Provide the [x, y] coordinate of the cell's center where the given text is located.  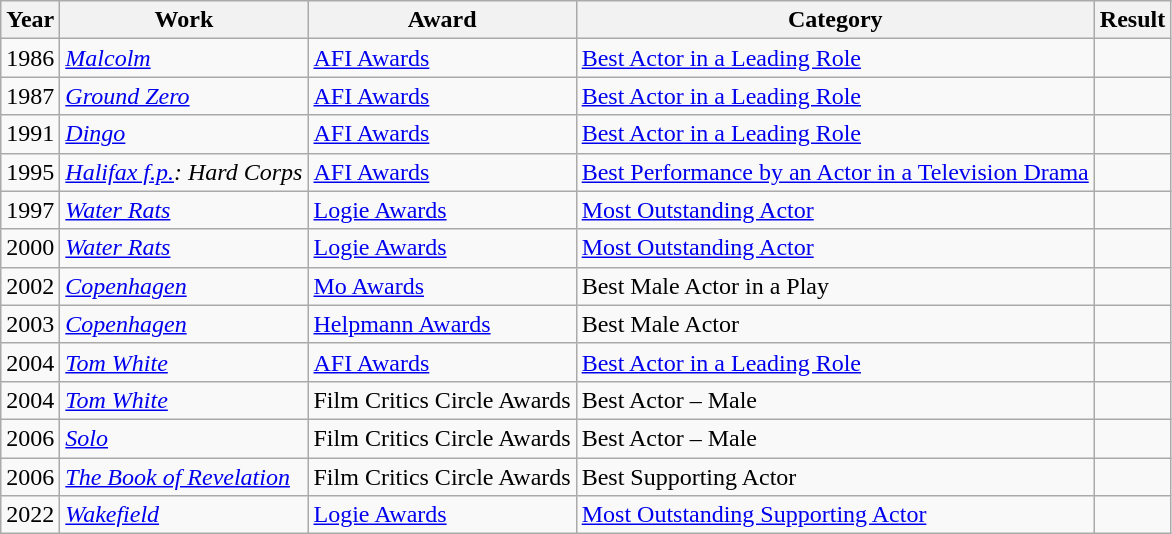
Helpmann Awards [442, 324]
1987 [30, 96]
1997 [30, 210]
Result [1132, 20]
Best Supporting Actor [835, 477]
Year [30, 20]
Wakefield [184, 515]
Award [442, 20]
Best Male Actor in a Play [835, 286]
Dingo [184, 134]
2002 [30, 286]
Malcolm [184, 58]
Best Male Actor [835, 324]
1995 [30, 172]
Best Performance by an Actor in a Television Drama [835, 172]
2000 [30, 248]
The Book of Revelation [184, 477]
Work [184, 20]
Halifax f.p.: Hard Corps [184, 172]
Category [835, 20]
1991 [30, 134]
Most Outstanding Supporting Actor [835, 515]
Solo [184, 438]
2003 [30, 324]
Ground Zero [184, 96]
2022 [30, 515]
1986 [30, 58]
Mo Awards [442, 286]
